Output the (x, y) coordinate of the center of the cell containing the given text.  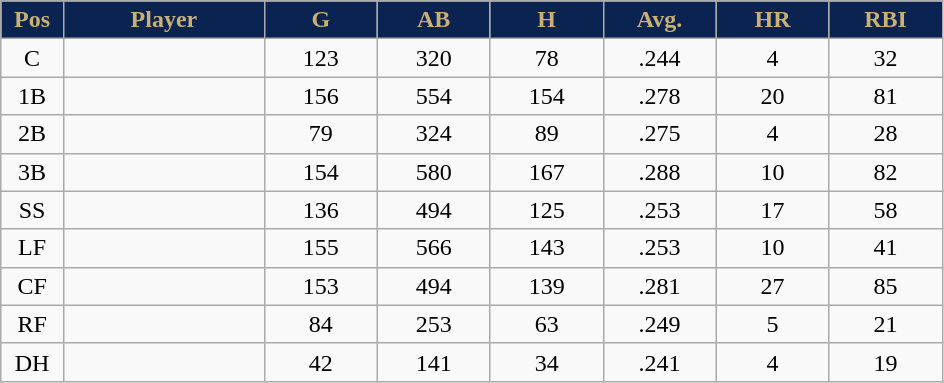
H (546, 20)
RF (32, 324)
17 (772, 210)
.281 (660, 286)
81 (886, 96)
143 (546, 248)
123 (320, 58)
42 (320, 362)
34 (546, 362)
G (320, 20)
1B (32, 96)
SS (32, 210)
2B (32, 134)
253 (434, 324)
167 (546, 172)
125 (546, 210)
156 (320, 96)
554 (434, 96)
.244 (660, 58)
78 (546, 58)
19 (886, 362)
3B (32, 172)
85 (886, 286)
41 (886, 248)
566 (434, 248)
CF (32, 286)
82 (886, 172)
324 (434, 134)
79 (320, 134)
155 (320, 248)
Avg. (660, 20)
.249 (660, 324)
RBI (886, 20)
DH (32, 362)
AB (434, 20)
21 (886, 324)
89 (546, 134)
C (32, 58)
28 (886, 134)
58 (886, 210)
32 (886, 58)
320 (434, 58)
HR (772, 20)
Player (164, 20)
20 (772, 96)
Pos (32, 20)
27 (772, 286)
.278 (660, 96)
.241 (660, 362)
141 (434, 362)
.275 (660, 134)
139 (546, 286)
153 (320, 286)
5 (772, 324)
63 (546, 324)
580 (434, 172)
LF (32, 248)
.288 (660, 172)
84 (320, 324)
136 (320, 210)
